Provide the (x, y) coordinate of the cell's center where the given text is located.  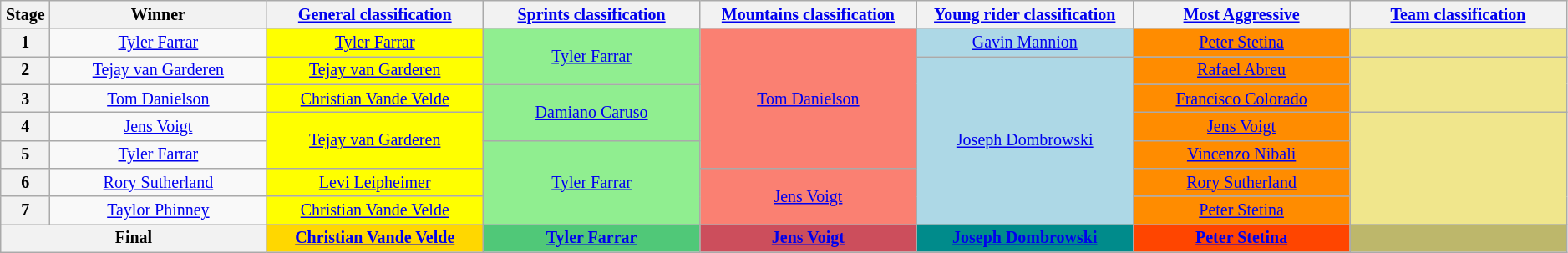
5 (25, 154)
Levi Leipheimer (374, 182)
Gavin Mannion (1024, 43)
3 (25, 99)
Stage (25, 15)
Damiano Caruso (591, 112)
Vincenzo Nibali (1241, 154)
Most Aggressive (1241, 15)
Francisco Colorado (1241, 99)
Final (134, 239)
Taylor Phinney (159, 210)
Young rider classification (1024, 15)
4 (25, 127)
Rafael Abreu (1241, 70)
Mountains classification (809, 15)
1 (25, 43)
Winner (159, 15)
2 (25, 70)
7 (25, 210)
Team classification (1459, 15)
General classification (374, 15)
Sprints classification (591, 15)
6 (25, 182)
